Find where the given text appears and provide that cell's center as (x, y) coordinate. 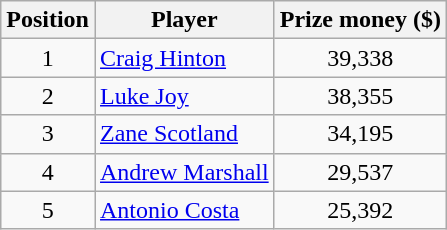
25,392 (360, 210)
5 (48, 210)
Player (184, 20)
4 (48, 172)
29,537 (360, 172)
Luke Joy (184, 96)
Craig Hinton (184, 58)
Antonio Costa (184, 210)
Position (48, 20)
Zane Scotland (184, 134)
39,338 (360, 58)
38,355 (360, 96)
Andrew Marshall (184, 172)
3 (48, 134)
Prize money ($) (360, 20)
1 (48, 58)
34,195 (360, 134)
2 (48, 96)
